Determine the [x, y] coordinate at the center of the cell enclosing the given text.  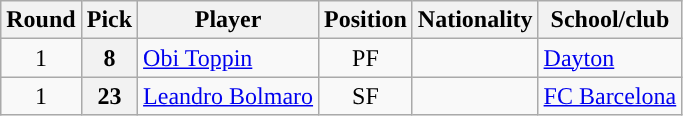
Nationality [475, 20]
Pick [109, 20]
Player [228, 20]
Leandro Bolmaro [228, 96]
Position [366, 20]
SF [366, 96]
Obi Toppin [228, 58]
School/club [610, 20]
23 [109, 96]
Round [41, 20]
PF [366, 58]
8 [109, 58]
Dayton [610, 58]
FC Barcelona [610, 96]
